For the text-containing cell, return its midpoint in (x, y) coordinate format. 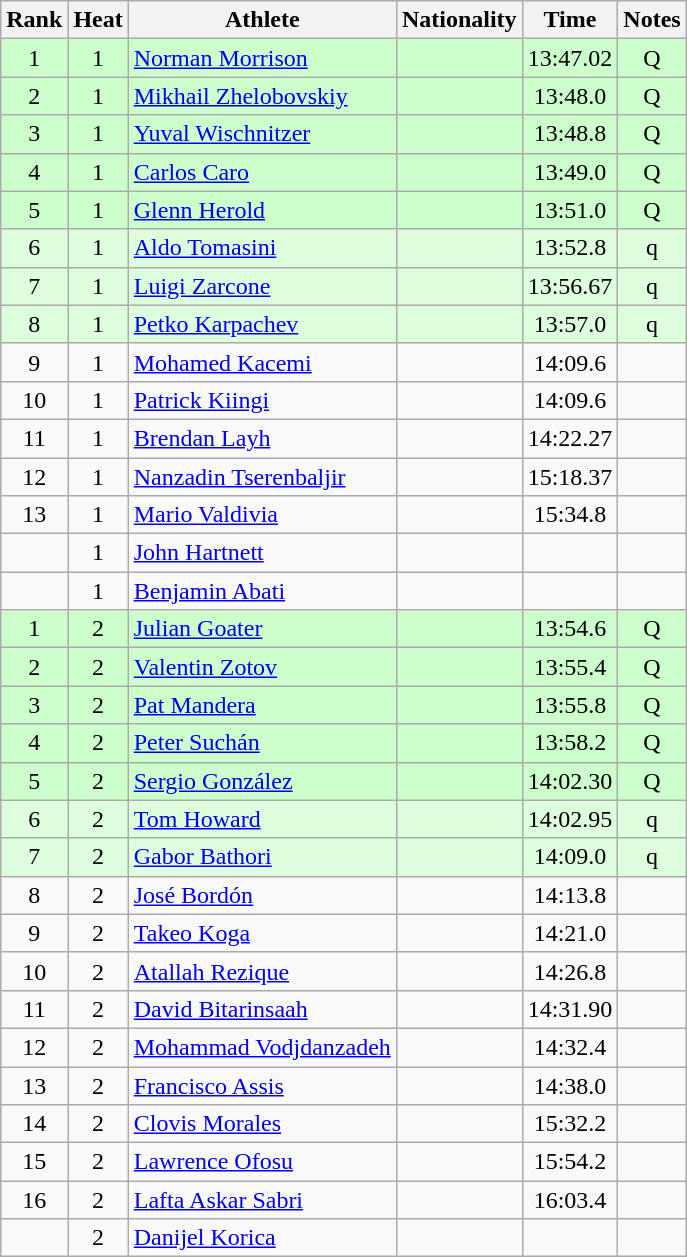
Lawrence Ofosu (262, 1162)
Notes (652, 20)
14:26.8 (570, 971)
Sergio González (262, 781)
14:32.4 (570, 1047)
Mikhail Zhelobovskiy (262, 96)
Peter Suchán (262, 743)
15:54.2 (570, 1162)
Norman Morrison (262, 58)
Takeo Koga (262, 933)
14:02.95 (570, 819)
Valentin Zotov (262, 667)
16:03.4 (570, 1200)
Pat Mandera (262, 705)
Danijel Korica (262, 1238)
13:52.8 (570, 248)
14:31.90 (570, 1009)
13:57.0 (570, 324)
Gabor Bathori (262, 857)
14 (34, 1124)
14:21.0 (570, 933)
Glenn Herold (262, 210)
Nationality (459, 20)
13:55.8 (570, 705)
José Bordón (262, 895)
14:13.8 (570, 895)
Athlete (262, 20)
13:48.0 (570, 96)
13:49.0 (570, 172)
Brendan Layh (262, 438)
15:34.8 (570, 515)
14:38.0 (570, 1085)
15 (34, 1162)
14:22.27 (570, 438)
Tom Howard (262, 819)
13:56.67 (570, 286)
Francisco Assis (262, 1085)
13:55.4 (570, 667)
Atallah Rezique (262, 971)
13:58.2 (570, 743)
Mohammad Vodjdanzadeh (262, 1047)
15:18.37 (570, 477)
13:48.8 (570, 134)
John Hartnett (262, 553)
15:32.2 (570, 1124)
Patrick Kiingi (262, 400)
16 (34, 1200)
13:51.0 (570, 210)
13:47.02 (570, 58)
Aldo Tomasini (262, 248)
Luigi Zarcone (262, 286)
Clovis Morales (262, 1124)
Mohamed Kacemi (262, 362)
Yuval Wischnitzer (262, 134)
Lafta Askar Sabri (262, 1200)
Nanzadin Tserenbaljir (262, 477)
Benjamin Abati (262, 591)
David Bitarinsaah (262, 1009)
Julian Goater (262, 629)
Carlos Caro (262, 172)
Rank (34, 20)
Petko Karpachev (262, 324)
Mario Valdivia (262, 515)
14:09.0 (570, 857)
13:54.6 (570, 629)
Time (570, 20)
14:02.30 (570, 781)
Heat (98, 20)
